Determine the (x, y) coordinate at the center of the cell enclosing the given text.  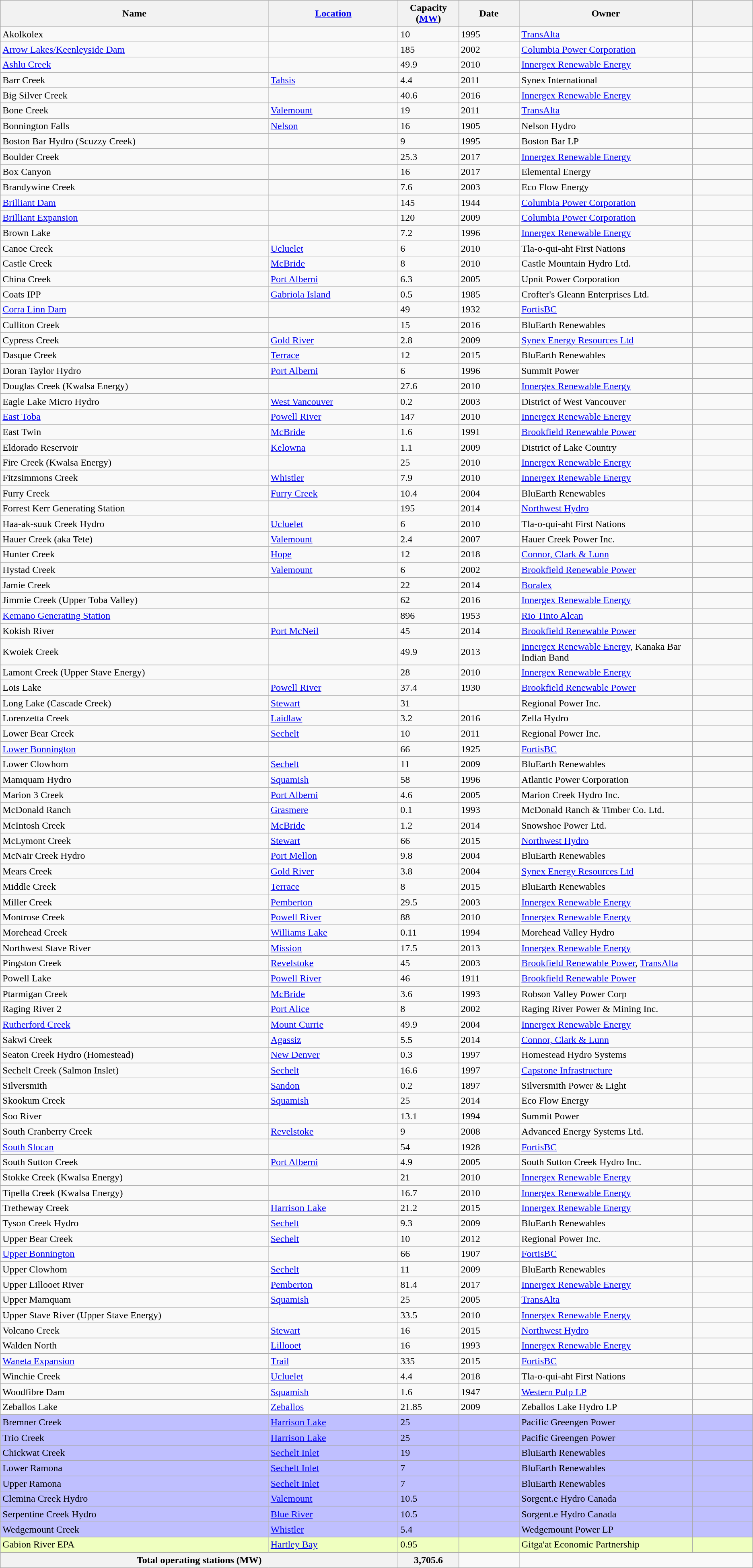
East Twin (134, 432)
Brilliant Expansion (134, 218)
Marion Creek Hydro Inc. (606, 795)
33.5 (428, 1315)
Douglas Creek (Kwalsa Energy) (134, 386)
Long Lake (Cascade Creek) (134, 703)
Walden North (134, 1346)
27.6 (428, 386)
Robson Valley Power Corp (606, 994)
Woodfibre Dam (134, 1391)
Morehead Valley Hydro (606, 932)
Akolkolex (134, 34)
China Creek (134, 279)
Wedgemount Power LP (606, 1529)
5.5 (428, 1040)
District of Lake Country (606, 447)
Atlantic Power Corporation (606, 780)
Crofter's Gleann Enterprises Ltd. (606, 294)
Upper Lillooet River (134, 1285)
Williams Lake (333, 932)
15 (428, 325)
Upnit Power Corporation (606, 279)
Sechelt Creek (Salmon Inslet) (134, 1070)
88 (428, 917)
7.6 (428, 187)
Jamie Creek (134, 585)
Rio Tinto Alcan (606, 616)
West Vancouver (333, 401)
3.8 (428, 871)
Coats IPP (134, 294)
25.3 (428, 156)
1947 (489, 1391)
1.1 (428, 447)
Wedgemount Creek (134, 1529)
Brown Lake (134, 233)
17.5 (428, 948)
Rutherford Creek (134, 1024)
South Cranberry Creek (134, 1131)
Volcano Creek (134, 1330)
Kwoiek Creek (134, 651)
1991 (489, 432)
1925 (489, 749)
Bone Creek (134, 111)
Kokish River (134, 631)
0.5 (428, 294)
Boulder Creek (134, 156)
Box Canyon (134, 172)
Port Alice (333, 1009)
Snowshoe Power Ltd. (606, 825)
Doran Taylor Hydro (134, 371)
Cypress Creek (134, 340)
0.3 (428, 1055)
Winchie Creek (134, 1376)
Brookfield Renewable Power, TransAlta (606, 963)
Hauer Creek (aka Tete) (134, 539)
Stokke Creek (Kwalsa Energy) (134, 1177)
1907 (489, 1254)
Silversmith (134, 1086)
Boston Bar Hydro (Scuzzy Creek) (134, 141)
16.6 (428, 1070)
120 (428, 218)
21.85 (428, 1407)
1911 (489, 979)
Nelson (333, 126)
Bremner Creek (134, 1422)
Hunter Creek (134, 554)
49 (428, 310)
McDonald Ranch (134, 810)
Castle Creek (134, 264)
Blue River (333, 1514)
Northwest Stave River (134, 948)
Mount Currie (333, 1024)
Lower Bonnington (134, 749)
1928 (489, 1147)
Barr Creek (134, 80)
Tahsis (333, 80)
New Denver (333, 1055)
3,705.6 (428, 1560)
195 (428, 509)
Trail (333, 1361)
896 (428, 616)
Boston Bar LP (606, 141)
Marion 3 Creek (134, 795)
40.6 (428, 95)
Capacity (MW) (428, 14)
Capstone Infrastructure (606, 1070)
Upper Ramona (134, 1484)
Soo River (134, 1116)
Montrose Creek (134, 917)
Morehead Creek (134, 932)
Owner (606, 14)
Chickwat Creek (134, 1453)
Zeballos (333, 1407)
Advanced Energy Systems Ltd. (606, 1131)
4.9 (428, 1162)
31 (428, 703)
Sandon (333, 1086)
Skookum Creek (134, 1101)
1905 (489, 126)
22 (428, 585)
Kelowna (333, 447)
East Toba (134, 417)
Elemental Energy (606, 172)
Eldorado Reservoir (134, 447)
Tretheway Creek (134, 1208)
Corra Linn Dam (134, 310)
McDonald Ranch & Timber Co. Ltd. (606, 810)
2.4 (428, 539)
Haa-ak-suuk Creek Hydro (134, 524)
Gabion River EPA (134, 1545)
5.4 (428, 1529)
28 (428, 672)
9.8 (428, 856)
Raging River 2 (134, 1009)
Dasque Creek (134, 355)
South Sutton Creek (134, 1162)
Seaton Creek Hydro (Homestead) (134, 1055)
Tipella Creek (Kwalsa Energy) (134, 1193)
Canoe Creek (134, 248)
Forrest Kerr Generating Station (134, 509)
Bonnington Falls (134, 126)
335 (428, 1361)
Date (489, 14)
21.2 (428, 1208)
Raging River Power & Mining Inc. (606, 1009)
Grasmere (333, 810)
Port Mellon (333, 856)
1985 (489, 294)
185 (428, 49)
Agassiz (333, 1040)
Lower Ramona (134, 1468)
District of West Vancouver (606, 401)
Brilliant Dam (134, 202)
Big Silver Creek (134, 95)
Upper Clowhom (134, 1269)
Tyson Creek Hydro (134, 1223)
Zeballos Lake (134, 1407)
Mission (333, 948)
1.2 (428, 825)
Lower Bear Creek (134, 734)
McIntosh Creek (134, 825)
Jimmie Creek (Upper Toba Valley) (134, 600)
Nelson Hydro (606, 126)
10.4 (428, 493)
62 (428, 600)
Lillooet (333, 1346)
Boralex (606, 585)
4.6 (428, 795)
Zella Hydro (606, 718)
9.3 (428, 1223)
South Sutton Creek Hydro Inc. (606, 1162)
145 (428, 202)
1930 (489, 688)
0.1 (428, 810)
Hope (333, 554)
1932 (489, 310)
Total operating stations (MW) (200, 1560)
Gabriola Island (333, 294)
Ptarmigan Creek (134, 994)
29.5 (428, 902)
2007 (489, 539)
37.4 (428, 688)
3.2 (428, 718)
1944 (489, 202)
0.11 (428, 932)
Ashlu Creek (134, 65)
Hartley Bay (333, 1545)
Upper Bonnington (134, 1254)
13.1 (428, 1116)
Eagle Lake Micro Hydro (134, 401)
7.2 (428, 233)
6.3 (428, 279)
21 (428, 1177)
Sakwi Creek (134, 1040)
Synex International (606, 80)
46 (428, 979)
Trio Creek (134, 1437)
South Slocan (134, 1147)
0.95 (428, 1545)
Zeballos Lake Hydro LP (606, 1407)
Arrow Lakes/Keenleyside Dam (134, 49)
Name (134, 14)
Upper Bear Creek (134, 1239)
7.9 (428, 478)
Middle Creek (134, 887)
Mamquam Hydro (134, 780)
16.7 (428, 1193)
Innergex Renewable Energy, Kanaka Bar Indian Band (606, 651)
Lower Clowhom (134, 764)
Silversmith Power & Light (606, 1086)
2.8 (428, 340)
Laidlaw (333, 718)
Port McNeil (333, 631)
Brandywine Creek (134, 187)
Upper Mamquam (134, 1300)
58 (428, 780)
3.6 (428, 994)
Kemano Generating Station (134, 616)
Western Pulp LP (606, 1391)
Castle Mountain Hydro Ltd. (606, 264)
Serpentine Creek Hydro (134, 1514)
Powell Lake (134, 979)
81.4 (428, 1285)
Waneta Expansion (134, 1361)
Lois Lake (134, 688)
54 (428, 1147)
Clemina Creek Hydro (134, 1499)
Lorenzetta Creek (134, 718)
Culliton Creek (134, 325)
Hauer Creek Power Inc. (606, 539)
147 (428, 417)
Gitga'at Economic Partnership (606, 1545)
Homestead Hydro Systems (606, 1055)
Location (333, 14)
Fire Creek (Kwalsa Energy) (134, 463)
McLymont Creek (134, 841)
Pingston Creek (134, 963)
Upper Stave River (Upper Stave Energy) (134, 1315)
Lamont Creek (Upper Stave Energy) (134, 672)
Miller Creek (134, 902)
Hystad Creek (134, 570)
2012 (489, 1239)
Fitzsimmons Creek (134, 478)
Mears Creek (134, 871)
2008 (489, 1131)
1897 (489, 1086)
1953 (489, 616)
McNair Creek Hydro (134, 856)
